From the cell containing the given text, extract its center point as (X, Y) coordinate. 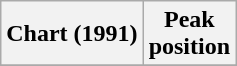
Peak position (189, 34)
Chart (1991) (72, 34)
